Return [x, y] of the center of cell containing provided text 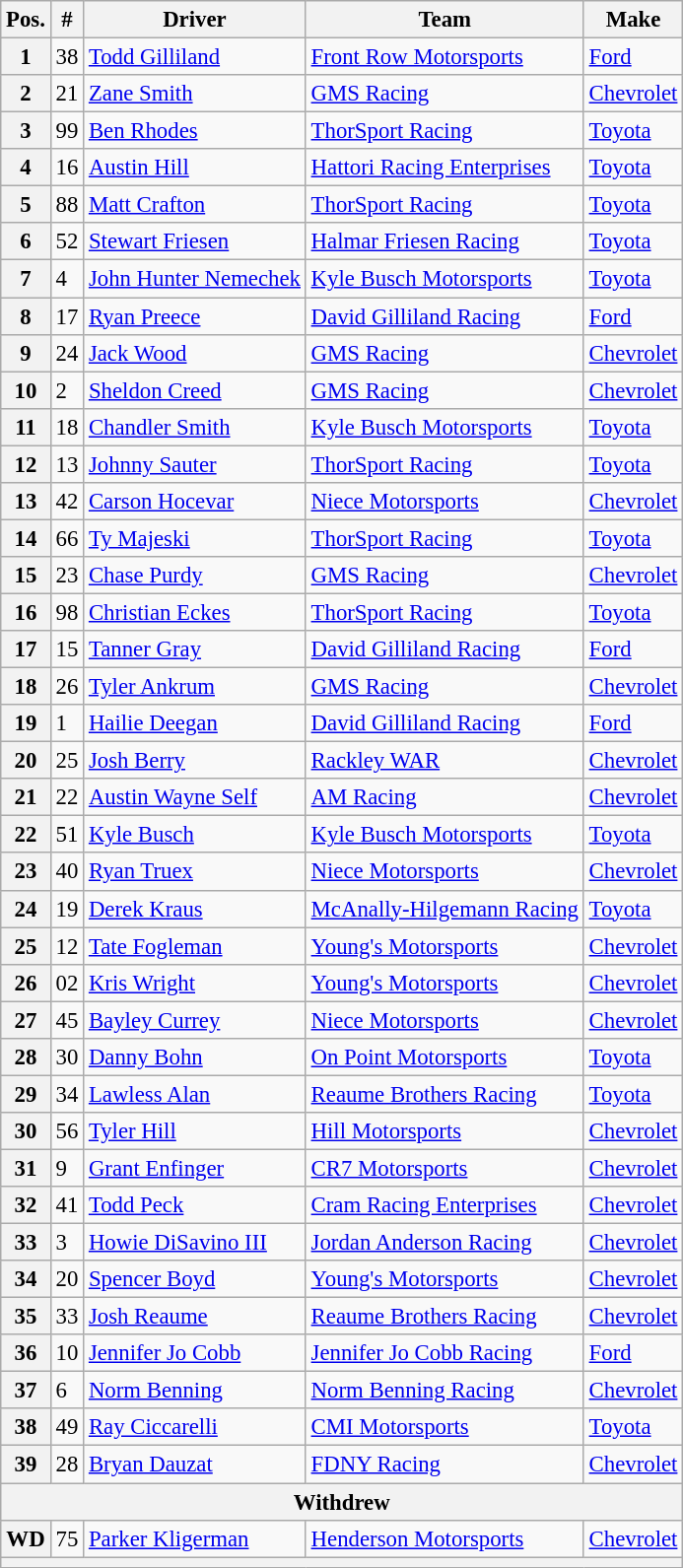
32 [26, 1205]
Jordan Anderson Racing [444, 1243]
52 [67, 241]
45 [67, 1020]
Jennifer Jo Cobb Racing [444, 1353]
Halmar Friesen Racing [444, 241]
Bryan Dauzat [195, 1465]
29 [26, 1094]
8 [26, 316]
Hattori Racing Enterprises [444, 168]
7 [26, 279]
99 [67, 131]
CR7 Motorsports [444, 1168]
Zane Smith [195, 94]
42 [67, 502]
Tyler Hill [195, 1131]
51 [67, 835]
37 [26, 1391]
66 [67, 538]
Chase Purdy [195, 576]
Matt Crafton [195, 205]
Withdrew [342, 1502]
Tate Fogleman [195, 946]
Jennifer Jo Cobb [195, 1353]
Austin Wayne Self [195, 797]
31 [26, 1168]
Make [633, 20]
AM Racing [444, 797]
Cram Racing Enterprises [444, 1205]
Ray Ciccarelli [195, 1428]
Bayley Currey [195, 1020]
98 [67, 612]
49 [67, 1428]
Kyle Busch [195, 835]
Danny Bohn [195, 1057]
Ryan Truex [195, 872]
McAnally-Hilgemann Racing [444, 909]
On Point Motorsports [444, 1057]
CMI Motorsports [444, 1428]
Tyler Ankrum [195, 687]
WD [26, 1538]
Carson Hocevar [195, 502]
Henderson Motorsports [444, 1538]
Ryan Preece [195, 316]
Parker Kligerman [195, 1538]
35 [26, 1317]
Ben Rhodes [195, 131]
14 [26, 538]
Team [444, 20]
Johnny Sauter [195, 464]
Jack Wood [195, 353]
Pos. [26, 20]
27 [26, 1020]
Front Row Motorsports [444, 57]
Austin Hill [195, 168]
Norm Benning [195, 1391]
Rackley WAR [444, 761]
39 [26, 1465]
Sheldon Creed [195, 390]
40 [67, 872]
36 [26, 1353]
Todd Peck [195, 1205]
Howie DiSavino III [195, 1243]
Kris Wright [195, 983]
Stewart Friesen [195, 241]
Todd Gilliland [195, 57]
Driver [195, 20]
Lawless Alan [195, 1094]
02 [67, 983]
Hill Motorsports [444, 1131]
41 [67, 1205]
Ty Majeski [195, 538]
# [67, 20]
John Hunter Nemechek [195, 279]
11 [26, 427]
Josh Berry [195, 761]
75 [67, 1538]
FDNY Racing [444, 1465]
Hailie Deegan [195, 723]
Tanner Gray [195, 649]
Christian Eckes [195, 612]
56 [67, 1131]
5 [26, 205]
Josh Reaume [195, 1317]
88 [67, 205]
Spencer Boyd [195, 1279]
Derek Kraus [195, 909]
Chandler Smith [195, 427]
Grant Enfinger [195, 1168]
Norm Benning Racing [444, 1391]
